Find where the given text appears and provide that cell's center as (x, y) coordinate. 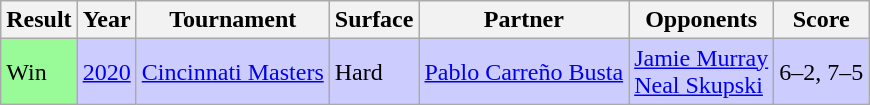
Win (39, 72)
Year (106, 20)
Hard (374, 72)
Opponents (702, 20)
Result (39, 20)
Tournament (232, 20)
Partner (524, 20)
Jamie Murray Neal Skupski (702, 72)
2020 (106, 72)
6–2, 7–5 (822, 72)
Score (822, 20)
Pablo Carreño Busta (524, 72)
Surface (374, 20)
Cincinnati Masters (232, 72)
